Determine the (X, Y) coordinate at the center of the cell enclosing the given text.  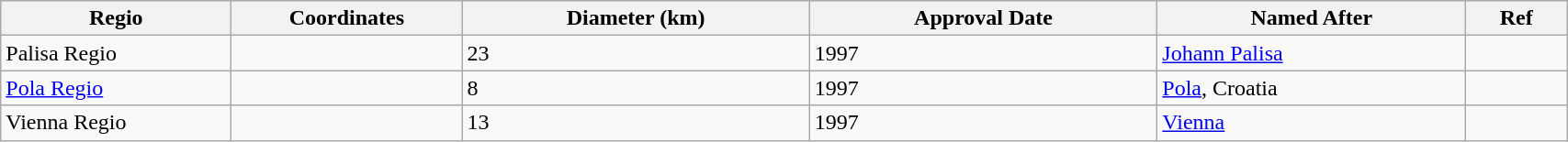
Ref (1517, 18)
Vienna (1312, 123)
Approval Date (983, 18)
Regio (116, 18)
Named After (1312, 18)
Diameter (km) (636, 18)
8 (636, 88)
Johann Palisa (1312, 53)
Coordinates (347, 18)
Pola Regio (116, 88)
23 (636, 53)
Palisa Regio (116, 53)
13 (636, 123)
Pola, Croatia (1312, 88)
Vienna Regio (116, 123)
